Pinpoint the cell where the given text exists, returning its (x, y) midpoint coordinate. 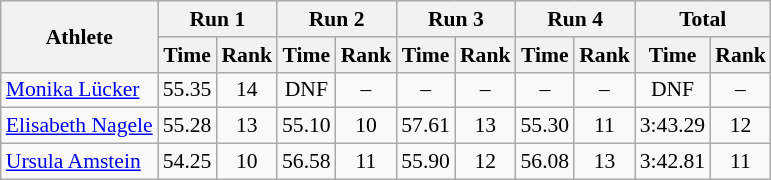
55.28 (188, 126)
Run 2 (336, 19)
Elisabeth Nagele (80, 126)
57.61 (426, 126)
3:43.29 (672, 126)
Run 3 (456, 19)
Run 4 (574, 19)
56.58 (306, 162)
55.30 (544, 126)
Monika Lücker (80, 90)
Total (703, 19)
55.10 (306, 126)
Ursula Amstein (80, 162)
56.08 (544, 162)
55.35 (188, 90)
Run 1 (218, 19)
55.90 (426, 162)
Athlete (80, 36)
14 (246, 90)
54.25 (188, 162)
3:42.81 (672, 162)
